Return the [X, Y] coordinate for the center point of the cell that contains the specified text.  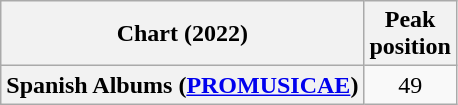
Peakposition [410, 34]
Chart (2022) [182, 34]
Spanish Albums (PROMUSICAE) [182, 85]
49 [410, 85]
